Return the (x, y) coordinate for the center point of the cell that contains the specified text.  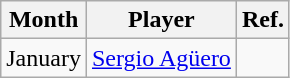
Sergio Agüero (161, 58)
Month (44, 20)
January (44, 58)
Player (161, 20)
Ref. (262, 20)
